Return [X, Y] of the center of cell containing provided text 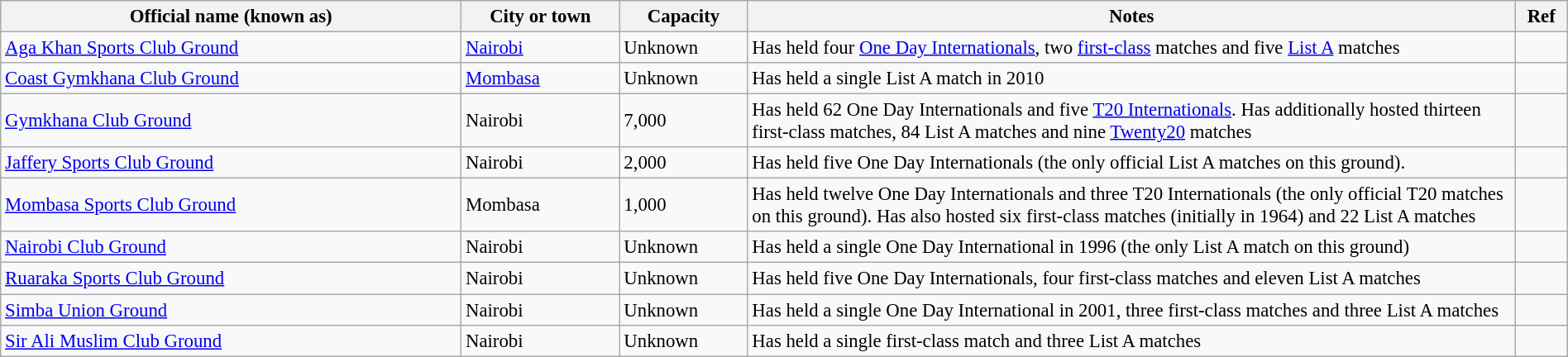
Has held a single One Day International in 1996 (the only List A match on this ground) [1131, 247]
Has held five One Day Internationals (the only official List A matches on this ground). [1131, 163]
Jaffery Sports Club Ground [232, 163]
Coast Gymkhana Club Ground [232, 79]
Ref [1542, 17]
Simba Union Ground [232, 310]
Has held five One Day Internationals, four first-class matches and eleven List A matches [1131, 278]
Ruaraka Sports Club Ground [232, 278]
Has held four One Day Internationals, two first-class matches and five List A matches [1131, 48]
Nairobi Club Ground [232, 247]
Mombasa Sports Club Ground [232, 205]
City or town [541, 17]
Has held a single One Day International in 2001, three first-class matches and three List A matches [1131, 310]
Official name (known as) [232, 17]
Sir Ali Muslim Club Ground [232, 340]
Gymkhana Club Ground [232, 121]
7,000 [683, 121]
Has held a single first-class match and three List A matches [1131, 340]
1,000 [683, 205]
Notes [1131, 17]
Capacity [683, 17]
Has held a single List A match in 2010 [1131, 79]
Aga Khan Sports Club Ground [232, 48]
2,000 [683, 163]
